Return the [x, y] coordinate for the center point of the cell that contains the specified text.  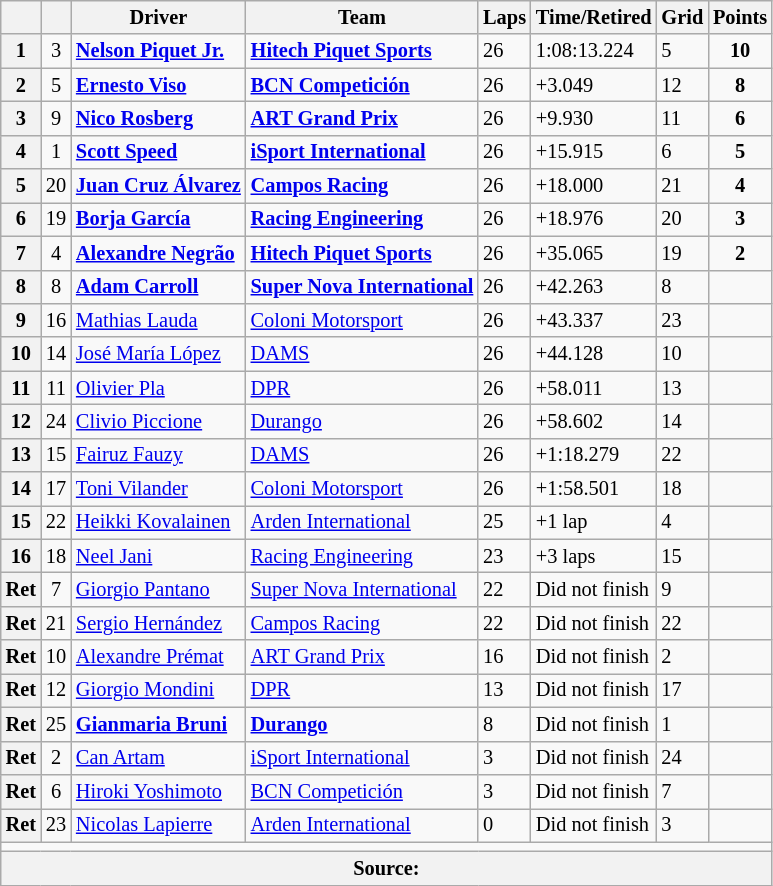
+9.930 [594, 118]
Juan Cruz Álvarez [158, 186]
Neel Jani [158, 556]
Mathias Lauda [158, 320]
+1:18.279 [594, 455]
+42.263 [594, 287]
+58.011 [594, 388]
Grid [682, 17]
Gianmaria Bruni [158, 724]
Ernesto Viso [158, 85]
Driver [158, 17]
Team [362, 17]
Borja García [158, 219]
Alexandre Negrão [158, 253]
Hiroki Yoshimoto [158, 791]
1:08:13.224 [594, 51]
Fairuz Fauzy [158, 455]
Nicolas Lapierre [158, 825]
+18.976 [594, 219]
Can Artam [158, 758]
0 [504, 825]
Adam Carroll [158, 287]
+1:58.501 [594, 489]
Source: [386, 868]
Laps [504, 17]
+3 laps [594, 556]
Alexandre Prémat [158, 657]
Nico Rosberg [158, 118]
Sergio Hernández [158, 623]
Giorgio Pantano [158, 589]
+3.049 [594, 85]
Clivio Piccione [158, 421]
Nelson Piquet Jr. [158, 51]
+1 lap [594, 522]
+44.128 [594, 354]
Giorgio Mondini [158, 690]
Scott Speed [158, 152]
+15.915 [594, 152]
+35.065 [594, 253]
+58.602 [594, 421]
+18.000 [594, 186]
+43.337 [594, 320]
Time/Retired [594, 17]
Toni Vilander [158, 489]
Points [740, 17]
Heikki Kovalainen [158, 522]
Olivier Pla [158, 388]
José María López [158, 354]
